Detect which cell encompasses the target text, then output its (x, y) center coordinate. 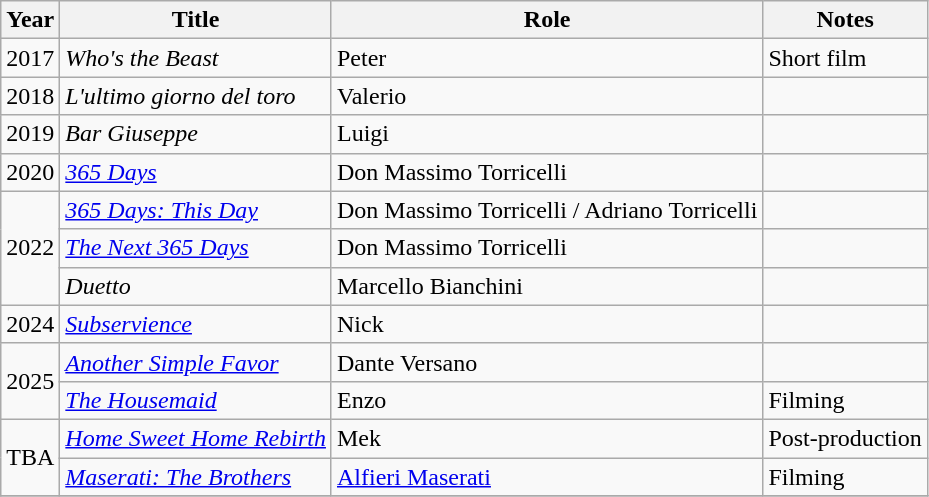
Valerio (546, 96)
The Housemaid (196, 400)
Subservience (196, 324)
Title (196, 20)
L'ultimo giorno del toro (196, 96)
365 Days (196, 172)
Another Simple Favor (196, 362)
Luigi (546, 134)
2022 (30, 248)
Peter (546, 58)
Who's the Beast (196, 58)
365 Days: This Day (196, 210)
Dante Versano (546, 362)
TBA (30, 457)
Notes (845, 20)
Role (546, 20)
Mek (546, 438)
2025 (30, 381)
2020 (30, 172)
2019 (30, 134)
2024 (30, 324)
Marcello Bianchini (546, 286)
Home Sweet Home Rebirth (196, 438)
Maserati: The Brothers (196, 477)
Post-production (845, 438)
Enzo (546, 400)
The Next 365 Days (196, 248)
Year (30, 20)
Don Massimo Torricelli / Adriano Torricelli (546, 210)
2018 (30, 96)
Bar Giuseppe (196, 134)
Duetto (196, 286)
Short film (845, 58)
2017 (30, 58)
Alfieri Maserati (546, 477)
Nick (546, 324)
